Provide the (x, y) coordinate of the cell's center where the given text is located.  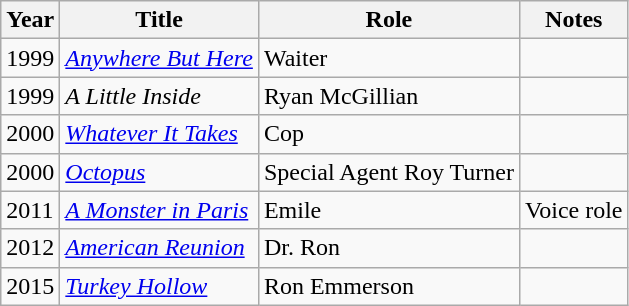
Year (30, 20)
Cop (388, 134)
Ryan McGillian (388, 96)
Voice role (574, 210)
Special Agent Roy Turner (388, 172)
Turkey Hollow (160, 286)
Title (160, 20)
Whatever It Takes (160, 134)
Anywhere But Here (160, 58)
2015 (30, 286)
2011 (30, 210)
Notes (574, 20)
Ron Emmerson (388, 286)
A Little Inside (160, 96)
Role (388, 20)
2012 (30, 248)
Dr. Ron (388, 248)
A Monster in Paris (160, 210)
American Reunion (160, 248)
Octopus (160, 172)
Waiter (388, 58)
Emile (388, 210)
